Return (x, y) of the center of cell containing provided text 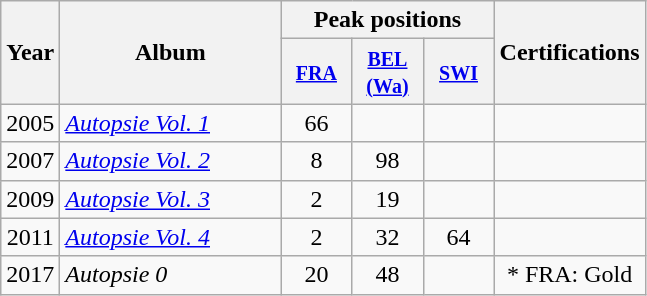
FRA (316, 72)
19 (388, 199)
Autopsie Vol. 2 (170, 161)
2011 (30, 237)
Year (30, 52)
Autopsie Vol. 4 (170, 237)
8 (316, 161)
Album (170, 52)
20 (316, 275)
2009 (30, 199)
2005 (30, 123)
2017 (30, 275)
Autopsie 0 (170, 275)
66 (316, 123)
48 (388, 275)
2007 (30, 161)
64 (458, 237)
Certifications (570, 52)
BEL(Wa) (388, 72)
SWI (458, 72)
98 (388, 161)
Autopsie Vol. 3 (170, 199)
Autopsie Vol. 1 (170, 123)
32 (388, 237)
Peak positions (388, 20)
* FRA: Gold (570, 275)
